Locate the cell with the specified text and output its [x, y] center coordinate. 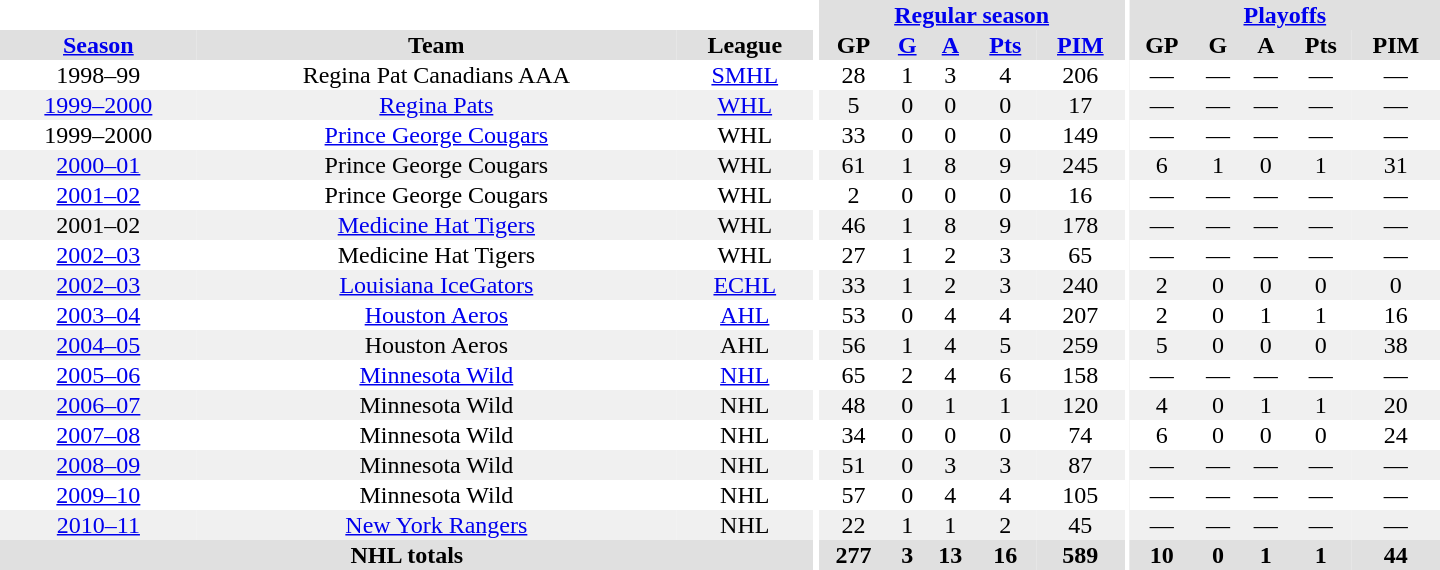
206 [1080, 75]
38 [1396, 345]
2005–06 [98, 375]
13 [950, 555]
149 [1080, 135]
31 [1396, 165]
ECHL [745, 285]
Regina Pat Canadians AAA [436, 75]
61 [854, 165]
22 [854, 525]
240 [1080, 285]
League [745, 45]
2003–04 [98, 315]
2010–11 [98, 525]
87 [1080, 465]
2008–09 [98, 465]
74 [1080, 435]
53 [854, 315]
SMHL [745, 75]
2004–05 [98, 345]
34 [854, 435]
46 [854, 225]
10 [1162, 555]
589 [1080, 555]
158 [1080, 375]
Regina Pats [436, 105]
2007–08 [98, 435]
2006–07 [98, 405]
Louisiana IceGators [436, 285]
Team [436, 45]
New York Rangers [436, 525]
207 [1080, 315]
56 [854, 345]
51 [854, 465]
277 [854, 555]
Regular season [972, 15]
178 [1080, 225]
2009–10 [98, 495]
105 [1080, 495]
28 [854, 75]
2000–01 [98, 165]
20 [1396, 405]
1998–99 [98, 75]
48 [854, 405]
27 [854, 255]
NHL totals [407, 555]
Season [98, 45]
45 [1080, 525]
259 [1080, 345]
245 [1080, 165]
44 [1396, 555]
17 [1080, 105]
Playoffs [1285, 15]
120 [1080, 405]
57 [854, 495]
24 [1396, 435]
